Output the (X, Y) coordinate of the center of the cell containing the given text.  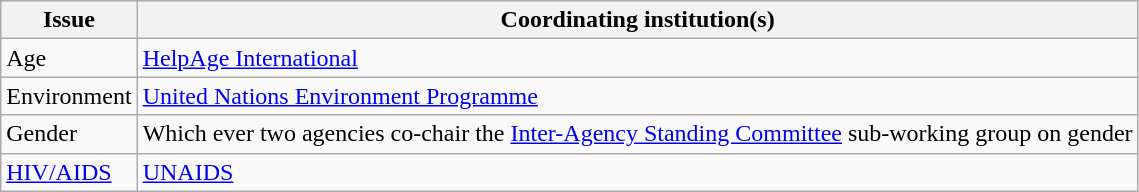
Which ever two agencies co-chair the Inter-Agency Standing Committee sub-working group on gender (638, 134)
HelpAge International (638, 58)
UNAIDS (638, 172)
Coordinating institution(s) (638, 20)
Issue (69, 20)
HIV/AIDS (69, 172)
Gender (69, 134)
United Nations Environment Programme (638, 96)
Environment (69, 96)
Age (69, 58)
